Return the (x, y) coordinate for the center point of the cell that contains the specified text.  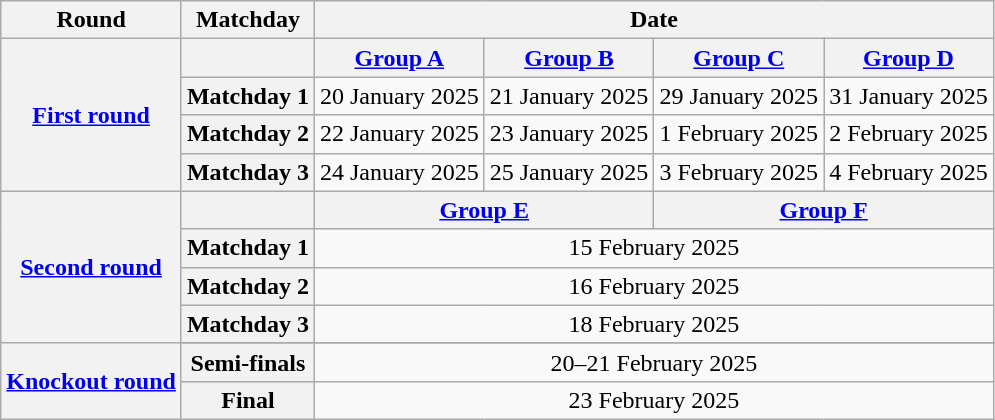
First round (92, 115)
1 February 2025 (739, 134)
Group A (399, 58)
Date (654, 20)
15 February 2025 (654, 248)
31 January 2025 (909, 96)
24 January 2025 (399, 172)
Semi-finals (248, 362)
20 January 2025 (399, 96)
16 February 2025 (654, 286)
20–21 February 2025 (654, 362)
Knockout round (92, 381)
25 January 2025 (569, 172)
Group F (824, 210)
Matchday (248, 20)
18 February 2025 (654, 324)
21 January 2025 (569, 96)
Final (248, 400)
3 February 2025 (739, 172)
Second round (92, 267)
4 February 2025 (909, 172)
Group E (484, 210)
23 January 2025 (569, 134)
Round (92, 20)
23 February 2025 (654, 400)
Group D (909, 58)
Group C (739, 58)
2 February 2025 (909, 134)
Group B (569, 58)
22 January 2025 (399, 134)
29 January 2025 (739, 96)
